Provide the (X, Y) coordinate of the cell's center where the given text is located.  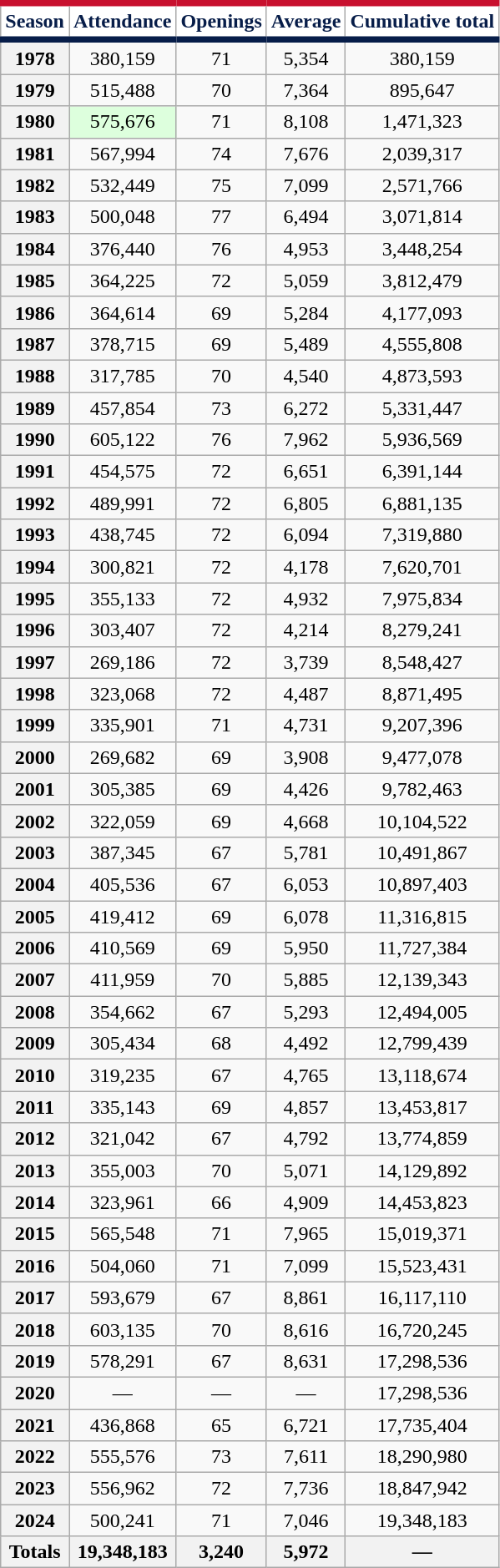
605,122 (122, 440)
3,448,254 (422, 249)
5,936,569 (422, 440)
4,487 (306, 694)
18,290,980 (422, 1457)
7,965 (306, 1234)
1997 (35, 662)
2012 (35, 1139)
4,792 (306, 1139)
2003 (35, 852)
6,805 (306, 503)
3,812,479 (422, 281)
410,569 (122, 948)
556,962 (122, 1489)
1981 (35, 154)
1996 (35, 630)
4,555,808 (422, 344)
7,620,701 (422, 567)
532,449 (122, 185)
6,272 (306, 408)
2000 (35, 757)
603,135 (122, 1329)
6,094 (306, 535)
578,291 (122, 1361)
2007 (35, 980)
2001 (35, 789)
364,614 (122, 312)
2008 (35, 1012)
457,854 (122, 408)
500,241 (122, 1520)
11,727,384 (422, 948)
317,785 (122, 376)
2024 (35, 1520)
8,108 (306, 122)
10,104,522 (422, 821)
7,319,880 (422, 535)
13,453,817 (422, 1107)
2018 (35, 1329)
1992 (35, 503)
303,407 (122, 630)
6,721 (306, 1425)
75 (221, 185)
1980 (35, 122)
1985 (35, 281)
15,523,431 (422, 1266)
6,651 (306, 472)
4,932 (306, 599)
555,576 (122, 1457)
504,060 (122, 1266)
364,225 (122, 281)
5,489 (306, 344)
Season (35, 22)
7,611 (306, 1457)
2016 (35, 1266)
2010 (35, 1075)
6,881,135 (422, 503)
4,668 (306, 821)
355,133 (122, 599)
4,540 (306, 376)
1988 (35, 376)
515,488 (122, 90)
16,117,110 (422, 1297)
387,345 (122, 852)
895,647 (422, 90)
1978 (35, 57)
436,868 (122, 1425)
2023 (35, 1489)
5,059 (306, 281)
6,494 (306, 217)
7,975,834 (422, 599)
12,799,439 (422, 1044)
Average (306, 22)
Attendance (122, 22)
66 (221, 1202)
355,003 (122, 1171)
4,426 (306, 789)
1991 (35, 472)
3,739 (306, 662)
2002 (35, 821)
1995 (35, 599)
8,871,495 (422, 694)
3,071,814 (422, 217)
7,046 (306, 1520)
4,909 (306, 1202)
Totals (35, 1552)
1986 (35, 312)
15,019,371 (422, 1234)
7,364 (306, 90)
1989 (35, 408)
12,494,005 (422, 1012)
3,908 (306, 757)
6,053 (306, 884)
8,616 (306, 1329)
1999 (35, 726)
5,293 (306, 1012)
411,959 (122, 980)
77 (221, 217)
68 (221, 1044)
9,207,396 (422, 726)
5,950 (306, 948)
335,143 (122, 1107)
1,471,323 (422, 122)
7,962 (306, 440)
5,354 (306, 57)
1982 (35, 185)
1983 (35, 217)
3,240 (221, 1552)
1987 (35, 344)
4,178 (306, 567)
321,042 (122, 1139)
4,953 (306, 249)
500,048 (122, 217)
2019 (35, 1361)
5,071 (306, 1171)
1994 (35, 567)
16,720,245 (422, 1329)
8,861 (306, 1297)
8,279,241 (422, 630)
2,039,317 (422, 154)
323,961 (122, 1202)
2020 (35, 1393)
9,782,463 (422, 789)
300,821 (122, 567)
13,118,674 (422, 1075)
17,735,404 (422, 1425)
5,781 (306, 852)
5,885 (306, 980)
1979 (35, 90)
567,994 (122, 154)
1998 (35, 694)
2014 (35, 1202)
419,412 (122, 916)
5,972 (306, 1552)
14,453,823 (422, 1202)
438,745 (122, 535)
2021 (35, 1425)
7,676 (306, 154)
323,068 (122, 694)
1993 (35, 535)
10,491,867 (422, 852)
4,214 (306, 630)
8,631 (306, 1361)
5,331,447 (422, 408)
4,731 (306, 726)
2017 (35, 1297)
305,434 (122, 1044)
376,440 (122, 249)
1984 (35, 249)
575,676 (122, 122)
4,177,093 (422, 312)
454,575 (122, 472)
1990 (35, 440)
378,715 (122, 344)
11,316,815 (422, 916)
405,536 (122, 884)
2009 (35, 1044)
354,662 (122, 1012)
8,548,427 (422, 662)
4,857 (306, 1107)
4,765 (306, 1075)
2006 (35, 948)
322,059 (122, 821)
565,548 (122, 1234)
2022 (35, 1457)
9,477,078 (422, 757)
6,078 (306, 916)
6,391,144 (422, 472)
4,492 (306, 1044)
489,991 (122, 503)
4,873,593 (422, 376)
14,129,892 (422, 1171)
269,186 (122, 662)
269,682 (122, 757)
Openings (221, 22)
10,897,403 (422, 884)
7,736 (306, 1489)
2011 (35, 1107)
2005 (35, 916)
65 (221, 1425)
13,774,859 (422, 1139)
12,139,343 (422, 980)
Cumulative total (422, 22)
2013 (35, 1171)
2015 (35, 1234)
2,571,766 (422, 185)
2004 (35, 884)
74 (221, 154)
305,385 (122, 789)
5,284 (306, 312)
593,679 (122, 1297)
335,901 (122, 726)
319,235 (122, 1075)
18,847,942 (422, 1489)
